Pinpoint the cell where the given text exists, returning its [x, y] midpoint coordinate. 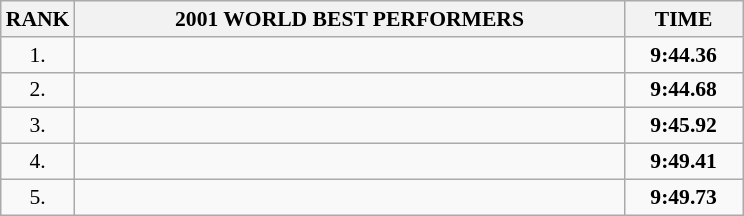
2001 WORLD BEST PERFORMERS [349, 19]
4. [38, 162]
TIME [684, 19]
9:45.92 [684, 126]
1. [38, 55]
5. [38, 197]
RANK [38, 19]
9:49.73 [684, 197]
9:44.68 [684, 90]
3. [38, 126]
2. [38, 90]
9:44.36 [684, 55]
9:49.41 [684, 162]
